Return the (x, y) coordinate for the center point of the cell that contains the specified text.  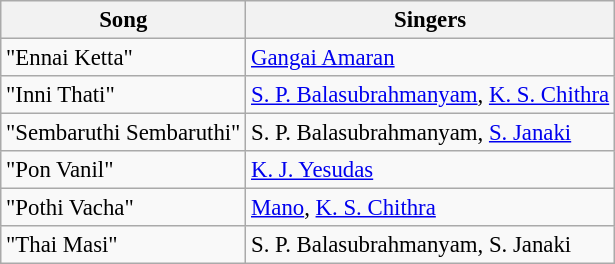
"Pothi Vacha" (124, 208)
"Ennai Ketta" (124, 58)
"Inni Thati" (124, 95)
S. P. Balasubrahmanyam, K. S. Chithra (430, 95)
"Sembaruthi Sembaruthi" (124, 133)
"Pon Vanil" (124, 170)
Singers (430, 20)
K. J. Yesudas (430, 170)
"Thai Masi" (124, 245)
Gangai Amaran (430, 58)
Song (124, 20)
Mano, K. S. Chithra (430, 208)
